Output the [x, y] coordinate of the center of the cell containing the given text.  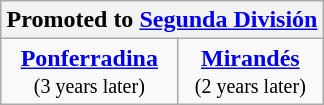
Mirandés(2 years later) [250, 72]
Ponferradina(3 years later) [90, 72]
Promoted to Segunda División [162, 20]
